Detect which cell encompasses the target text, then output its (X, Y) center coordinate. 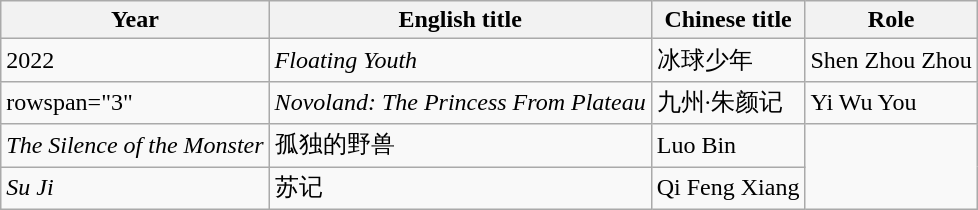
2022 (135, 60)
The Silence of the Monster (135, 146)
冰球少年 (728, 60)
孤独的野兽 (460, 146)
rowspan="3" (135, 102)
苏记 (460, 188)
Qi Feng Xiang (728, 188)
Chinese title (728, 20)
English title (460, 20)
Yi Wu You (891, 102)
九州·朱颜记 (728, 102)
Su Ji (135, 188)
Luo Bin (728, 146)
Novoland: The Princess From Plateau (460, 102)
Year (135, 20)
Role (891, 20)
Floating Youth (460, 60)
Shen Zhou Zhou (891, 60)
